For the text-containing cell, return its midpoint in (x, y) coordinate format. 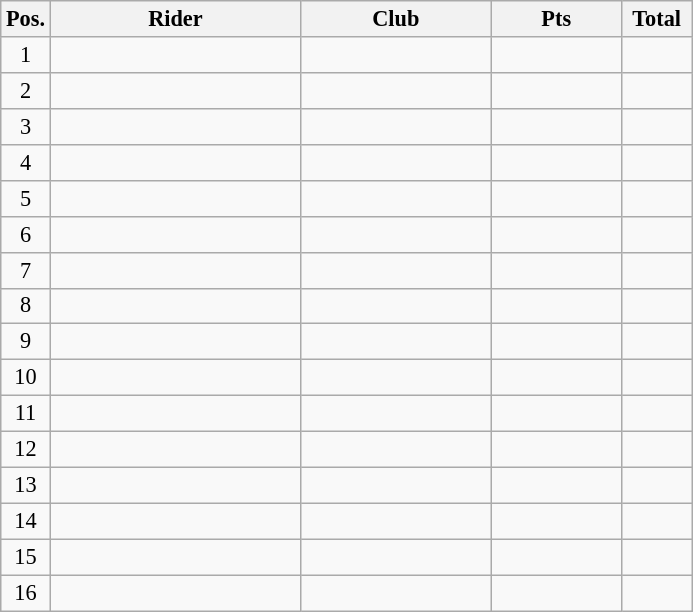
1 (26, 55)
13 (26, 485)
12 (26, 450)
4 (26, 162)
11 (26, 414)
15 (26, 557)
Total (656, 19)
7 (26, 270)
Club (396, 19)
6 (26, 234)
9 (26, 342)
Pos. (26, 19)
10 (26, 378)
Pts (556, 19)
5 (26, 198)
8 (26, 306)
16 (26, 593)
3 (26, 126)
2 (26, 90)
14 (26, 521)
Rider (175, 19)
